From the cell containing the given text, extract its center point as (x, y) coordinate. 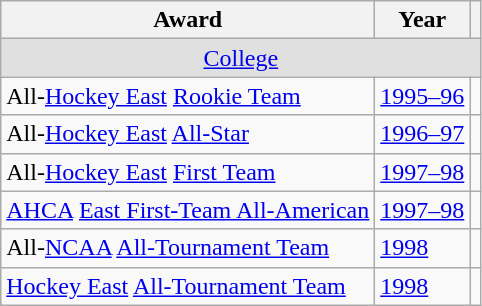
Hockey East All-Tournament Team (188, 286)
1995–96 (422, 96)
College (241, 58)
All-Hockey East Rookie Team (188, 96)
Award (188, 20)
AHCA East First-Team All-American (188, 210)
All-NCAA All-Tournament Team (188, 248)
Year (422, 20)
All-Hockey East All-Star (188, 134)
1996–97 (422, 134)
All-Hockey East First Team (188, 172)
